Output the [X, Y] coordinate of the center of the cell containing the given text.  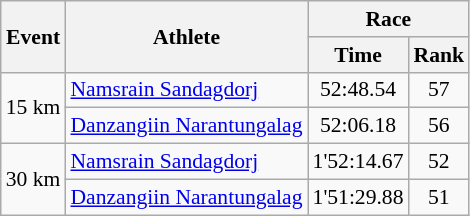
1'51:29.88 [358, 197]
52 [440, 162]
52:48.54 [358, 90]
57 [440, 90]
Athlete [186, 36]
Rank [440, 55]
30 km [34, 180]
51 [440, 197]
Race [389, 19]
56 [440, 126]
15 km [34, 108]
1'52:14.67 [358, 162]
Time [358, 55]
52:06.18 [358, 126]
Event [34, 36]
